For the text-containing cell, return its midpoint in (x, y) coordinate format. 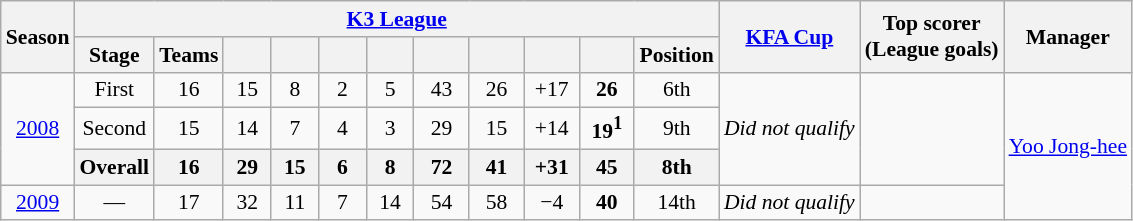
5 (390, 90)
Yoo Jong-hee (1068, 146)
8th (676, 167)
Stage (114, 55)
14th (676, 203)
+31 (552, 167)
Manager (1068, 36)
6 (343, 167)
45 (606, 167)
17 (188, 203)
54 (442, 203)
Position (676, 55)
191 (606, 128)
Second (114, 128)
2008 (38, 128)
Season (38, 36)
First (114, 90)
2009 (38, 203)
Teams (188, 55)
6th (676, 90)
9th (676, 128)
58 (496, 203)
3 (390, 128)
11 (295, 203)
Top scorer (League goals) (932, 36)
2 (343, 90)
72 (442, 167)
32 (247, 203)
KFA Cup (790, 36)
4 (343, 128)
43 (442, 90)
+14 (552, 128)
K3 League (396, 19)
−4 (552, 203)
+17 (552, 90)
41 (496, 167)
— (114, 203)
Overall (114, 167)
40 (606, 203)
